Pinpoint the cell where the given text exists, returning its (x, y) midpoint coordinate. 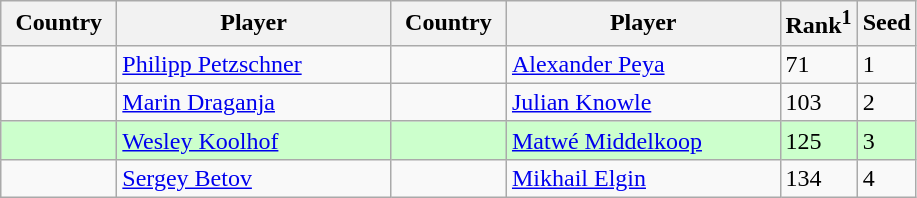
2 (886, 102)
125 (818, 140)
Marin Draganja (254, 102)
Seed (886, 24)
Matwé Middelkoop (643, 140)
Julian Knowle (643, 102)
71 (818, 64)
103 (818, 102)
Sergey Betov (254, 178)
Mikhail Elgin (643, 178)
134 (818, 178)
4 (886, 178)
3 (886, 140)
Philipp Petzschner (254, 64)
Alexander Peya (643, 64)
Rank1 (818, 24)
Wesley Koolhof (254, 140)
1 (886, 64)
